For the text-containing cell, return its midpoint in (X, Y) coordinate format. 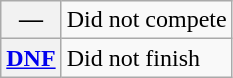
— (31, 20)
Did not compete (146, 20)
Did not finish (146, 58)
DNF (31, 58)
